Return (X, Y) of the center of cell containing provided text 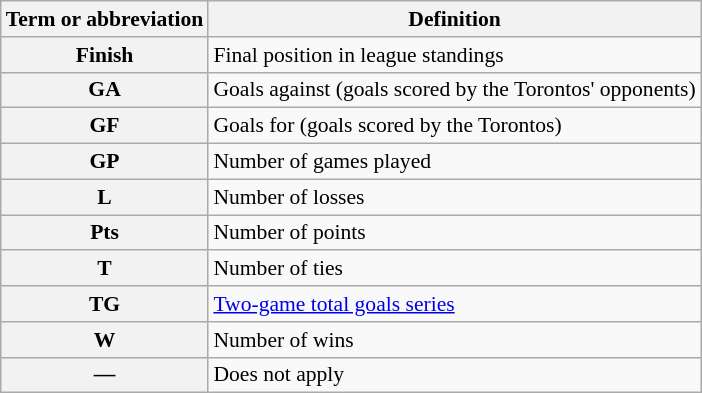
Final position in league standings (454, 55)
L (105, 197)
T (105, 269)
Term or abbreviation (105, 19)
Two-game total goals series (454, 304)
TG (105, 304)
W (105, 340)
Number of losses (454, 197)
Goals against (goals scored by the Torontos' opponents) (454, 90)
Goals for (goals scored by the Torontos) (454, 126)
Number of points (454, 233)
Pts (105, 233)
Definition (454, 19)
Number of games played (454, 162)
Number of ties (454, 269)
GF (105, 126)
Number of wins (454, 340)
Finish (105, 55)
GP (105, 162)
Does not apply (454, 375)
— (105, 375)
GA (105, 90)
